Capture the cell that displays the provided text and extract its [x, y] central coordinate. 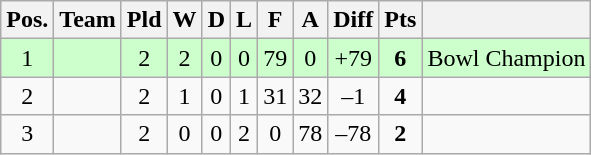
F [276, 20]
79 [276, 58]
A [310, 20]
–78 [354, 134]
L [244, 20]
Pos. [28, 20]
Diff [354, 20]
Pts [400, 20]
+79 [354, 58]
D [216, 20]
78 [310, 134]
31 [276, 96]
32 [310, 96]
3 [28, 134]
W [184, 20]
Team [88, 20]
4 [400, 96]
Pld [144, 20]
Bowl Champion [506, 58]
6 [400, 58]
–1 [354, 96]
